From the cell containing the given text, extract its center point as (x, y) coordinate. 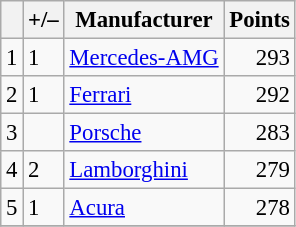
+/– (44, 20)
Lamborghini (144, 170)
Porsche (144, 133)
Mercedes-AMG (144, 58)
3 (12, 133)
Manufacturer (144, 20)
5 (12, 208)
279 (260, 170)
4 (12, 170)
Ferrari (144, 95)
283 (260, 133)
278 (260, 208)
292 (260, 95)
Acura (144, 208)
Points (260, 20)
293 (260, 58)
